Identify which cell holds the provided text, then report its (x, y) central coordinate. 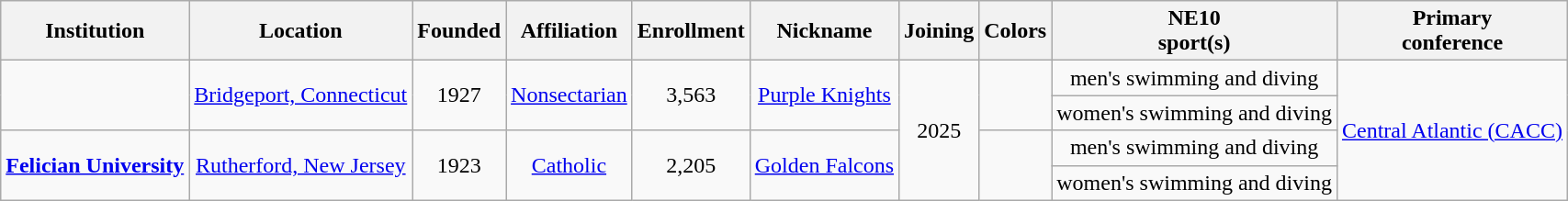
Institution (96, 31)
Purple Knights (824, 95)
Catholic (570, 165)
NE10sport(s) (1194, 31)
Joining (939, 31)
Nonsectarian (570, 95)
Felician University (96, 165)
Affiliation (570, 31)
1923 (459, 165)
Colors (1016, 31)
Location (301, 31)
Golden Falcons (824, 165)
3,563 (691, 95)
Nickname (824, 31)
Primaryconference (1451, 31)
Bridgeport, Connecticut (301, 95)
2,205 (691, 165)
Rutherford, New Jersey (301, 165)
Founded (459, 31)
1927 (459, 95)
Enrollment (691, 31)
Central Atlantic (CACC) (1451, 130)
2025 (939, 130)
